Find where the given text appears and provide that cell's center as (x, y) coordinate. 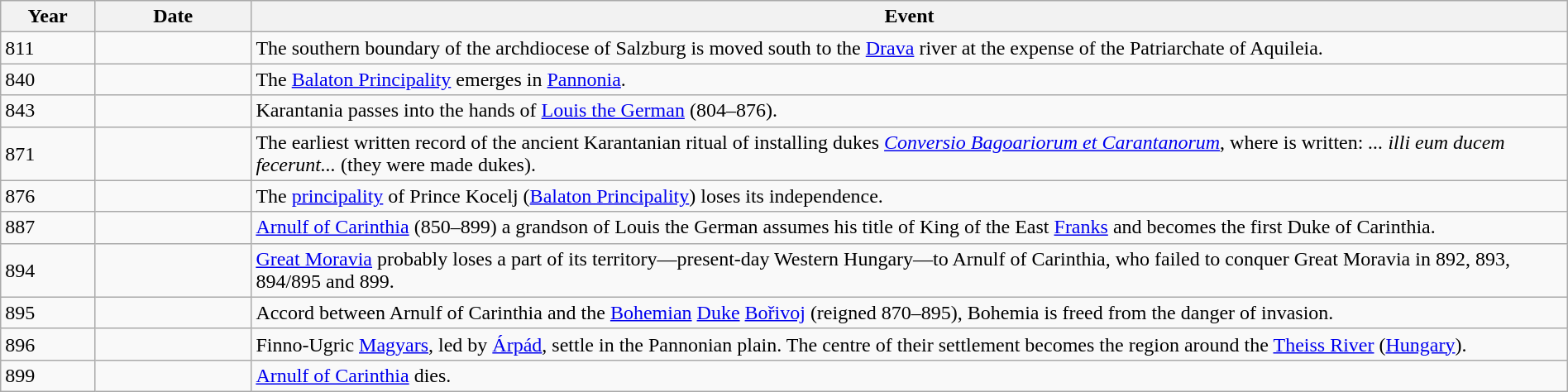
The southern boundary of the archdiocese of Salzburg is moved south to the Drava river at the expense of the Patriarchate of Aquileia. (910, 48)
843 (48, 111)
Karantania passes into the hands of Louis the German (804–876). (910, 111)
Event (910, 17)
The Balaton Principality emerges in Pannonia. (910, 79)
Accord between Arnulf of Carinthia and the Bohemian Duke Bořivoj (reigned 870–895), Bohemia is freed from the danger of invasion. (910, 313)
895 (48, 313)
896 (48, 344)
871 (48, 154)
899 (48, 375)
Year (48, 17)
887 (48, 227)
Arnulf of Carinthia dies. (910, 375)
894 (48, 270)
876 (48, 196)
840 (48, 79)
The principality of Prince Kocelj (Balaton Principality) loses its independence. (910, 196)
Arnulf of Carinthia (850–899) a grandson of Louis the German assumes his title of King of the East Franks and becomes the first Duke of Carinthia. (910, 227)
Date (172, 17)
811 (48, 48)
